Capture the cell that displays the provided text and extract its (x, y) central coordinate. 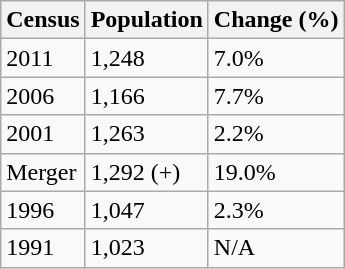
Population (146, 20)
2.3% (276, 210)
2001 (43, 134)
Census (43, 20)
2006 (43, 96)
7.0% (276, 58)
2011 (43, 58)
7.7% (276, 96)
1,292 (+) (146, 172)
1991 (43, 248)
2.2% (276, 134)
1,166 (146, 96)
1,047 (146, 210)
1,263 (146, 134)
Merger (43, 172)
1,023 (146, 248)
Change (%) (276, 20)
1,248 (146, 58)
19.0% (276, 172)
1996 (43, 210)
N/A (276, 248)
